From the cell containing the given text, extract its center point as [x, y] coordinate. 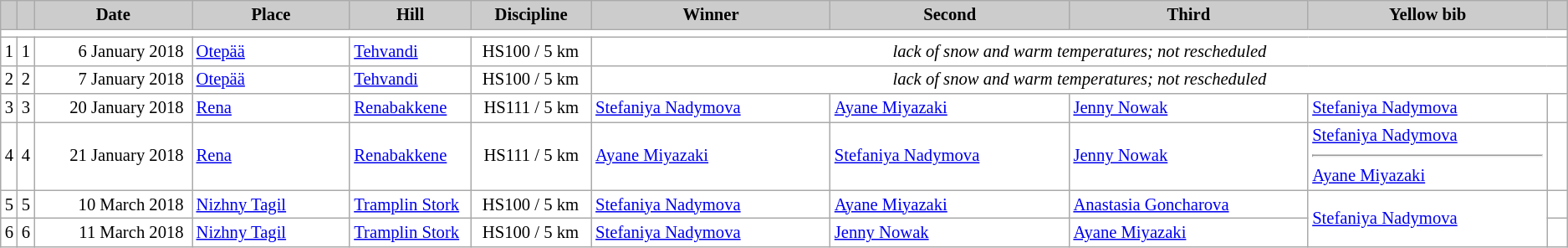
11 March 2018 [114, 232]
Stefaniya Nadymova Ayane Miyazaki [1428, 156]
Place [271, 14]
7 January 2018 [114, 80]
6 January 2018 [114, 51]
Third [1189, 14]
21 January 2018 [114, 156]
Anastasia Goncharova [1189, 204]
Winner [711, 14]
Date [114, 14]
Discipline [531, 14]
Hill [410, 14]
Second [950, 14]
20 January 2018 [114, 108]
Yellow bib [1428, 14]
10 March 2018 [114, 204]
